Output the [X, Y] coordinate of the center of the cell containing the given text.  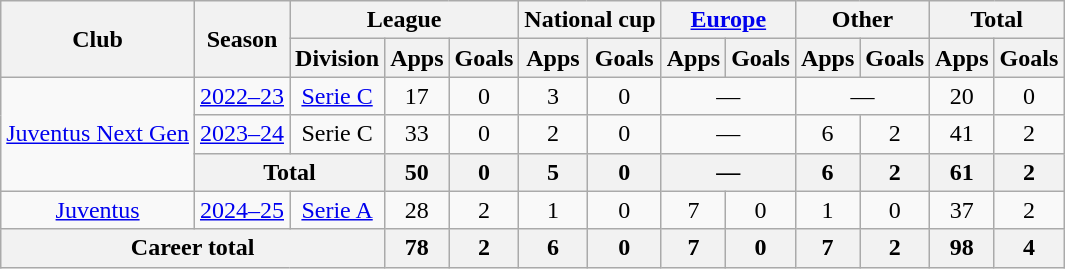
17 [417, 96]
Division [338, 58]
2023–24 [242, 134]
20 [962, 96]
98 [962, 248]
4 [1029, 248]
37 [962, 210]
Season [242, 39]
Juventus [98, 210]
Career total [193, 248]
2024–25 [242, 210]
28 [417, 210]
3 [553, 96]
Serie A [338, 210]
League [404, 20]
Other [862, 20]
33 [417, 134]
5 [553, 172]
61 [962, 172]
National cup [590, 20]
41 [962, 134]
2022–23 [242, 96]
Europe [728, 20]
Club [98, 39]
Juventus Next Gen [98, 134]
50 [417, 172]
78 [417, 248]
